From the cell containing the given text, extract its center point as [X, Y] coordinate. 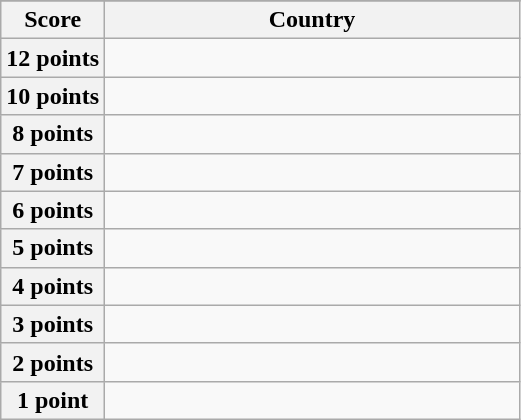
7 points [53, 172]
6 points [53, 210]
4 points [53, 286]
3 points [53, 324]
8 points [53, 134]
1 point [53, 400]
10 points [53, 96]
5 points [53, 248]
2 points [53, 362]
12 points [53, 58]
Country [312, 20]
Score [53, 20]
